Return the [x, y] coordinate for the center point of the cell that contains the specified text.  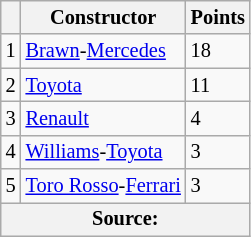
5 [11, 186]
Toyota [104, 85]
Source: [126, 219]
Williams-Toyota [104, 152]
1 [11, 51]
Brawn-Mercedes [104, 51]
Constructor [104, 17]
Toro Rosso-Ferrari [104, 186]
11 [218, 85]
Points [218, 17]
18 [218, 51]
2 [11, 85]
Renault [104, 118]
